Return (X, Y) of the center of cell containing provided text 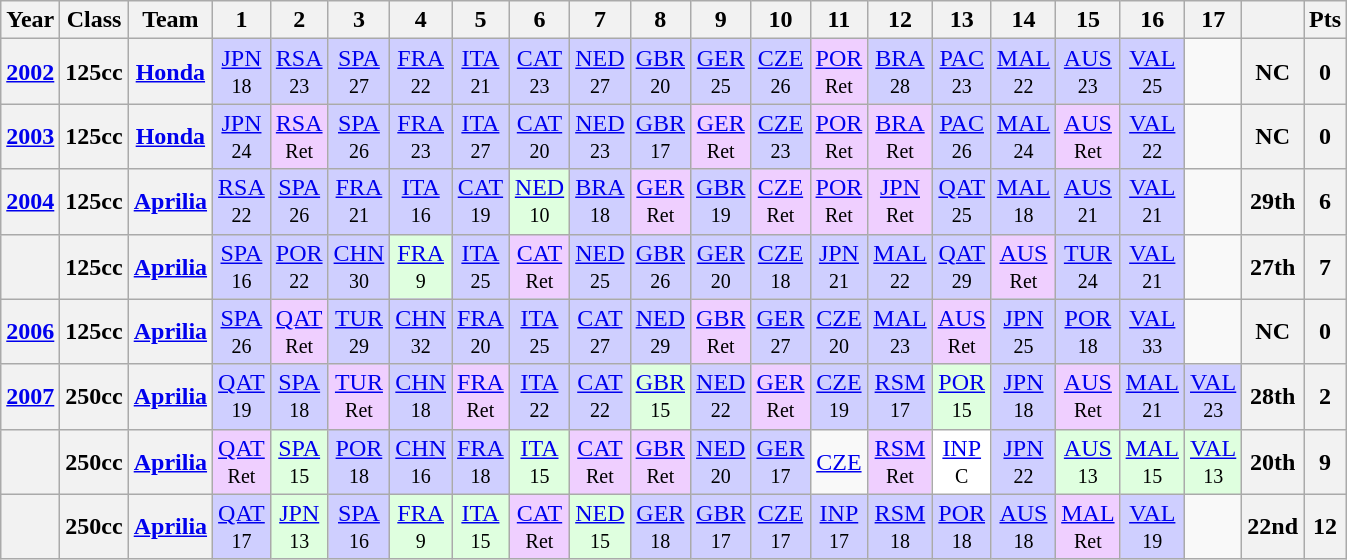
RSM18 (900, 526)
10 (780, 20)
AUS23 (1088, 72)
VAL13 (1212, 462)
TUR24 (1088, 266)
FRA20 (481, 332)
RSM17 (900, 396)
CAT20 (539, 136)
MAL23 (900, 332)
ITA27 (481, 136)
INPC (962, 462)
CAT23 (539, 72)
MAL18 (1023, 202)
RSMRet (900, 462)
VAL25 (1152, 72)
QAT25 (962, 202)
RSA23 (299, 72)
1 (242, 20)
MAL24 (1023, 136)
20th (1273, 462)
JPN21 (839, 266)
GBR20 (660, 72)
BRA18 (600, 202)
CAT27 (600, 332)
3 (359, 20)
NED23 (600, 136)
VAL23 (1212, 396)
SPA15 (299, 462)
JPN24 (242, 136)
ITA16 (421, 202)
AUS21 (1088, 202)
GBR19 (721, 202)
2007 (30, 396)
NED20 (721, 462)
RSA22 (242, 202)
QAT19 (242, 396)
5 (481, 20)
4 (421, 20)
NED27 (600, 72)
FRA23 (421, 136)
NED29 (660, 332)
JPN13 (299, 526)
RSARet (299, 136)
GBR15 (660, 396)
JPN25 (1023, 332)
SPA27 (359, 72)
INP17 (839, 526)
VAL19 (1152, 526)
CHN16 (421, 462)
MALRet (1088, 526)
JPN22 (1023, 462)
ITA21 (481, 72)
GER25 (721, 72)
PAC26 (962, 136)
NED22 (721, 396)
VAL22 (1152, 136)
CZE17 (780, 526)
PAC23 (962, 72)
POR15 (962, 396)
14 (1023, 20)
QAT17 (242, 526)
CZE26 (780, 72)
2006 (30, 332)
Team (170, 20)
AUS13 (1088, 462)
JPNRet (900, 202)
Pts (1326, 20)
2003 (30, 136)
Class (94, 20)
16 (1152, 20)
CHN30 (359, 266)
SPA18 (299, 396)
15 (1088, 20)
29th (1273, 202)
FRARet (481, 396)
22nd (1273, 526)
CHN32 (421, 332)
11 (839, 20)
CZERet (780, 202)
QAT29 (962, 266)
CZE19 (839, 396)
GER27 (780, 332)
CZE18 (780, 266)
CAT19 (481, 202)
GBR26 (660, 266)
FRA18 (481, 462)
MAL21 (1152, 396)
ITA22 (539, 396)
POR22 (299, 266)
2002 (30, 72)
CAT22 (600, 396)
TUR29 (359, 332)
2004 (30, 202)
CZE (839, 462)
FRA21 (359, 202)
NED25 (600, 266)
27th (1273, 266)
CHN18 (421, 396)
Year (30, 20)
NED10 (539, 202)
VAL33 (1152, 332)
CZE23 (780, 136)
NED15 (600, 526)
GER20 (721, 266)
BRA28 (900, 72)
GER18 (660, 526)
17 (1212, 20)
FRA22 (421, 72)
GER17 (780, 462)
BRARet (900, 136)
28th (1273, 396)
MAL15 (1152, 462)
13 (962, 20)
CZE20 (839, 332)
TURRet (359, 396)
8 (660, 20)
AUS18 (1023, 526)
